For the text-containing cell, return its midpoint in (X, Y) coordinate format. 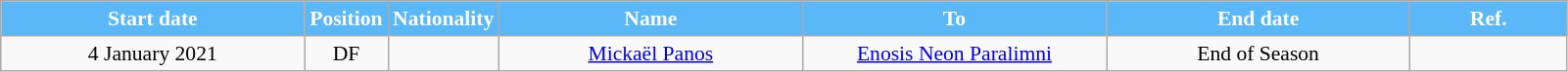
4 January 2021 (153, 54)
DF (347, 54)
End of Season (1259, 54)
Start date (153, 18)
End date (1259, 18)
Nationality (443, 18)
Position (347, 18)
Ref. (1489, 18)
Mickaël Panos (650, 54)
Name (650, 18)
Enosis Neon Paralimni (954, 54)
To (954, 18)
